Find where the given text appears and provide that cell's center as (x, y) coordinate. 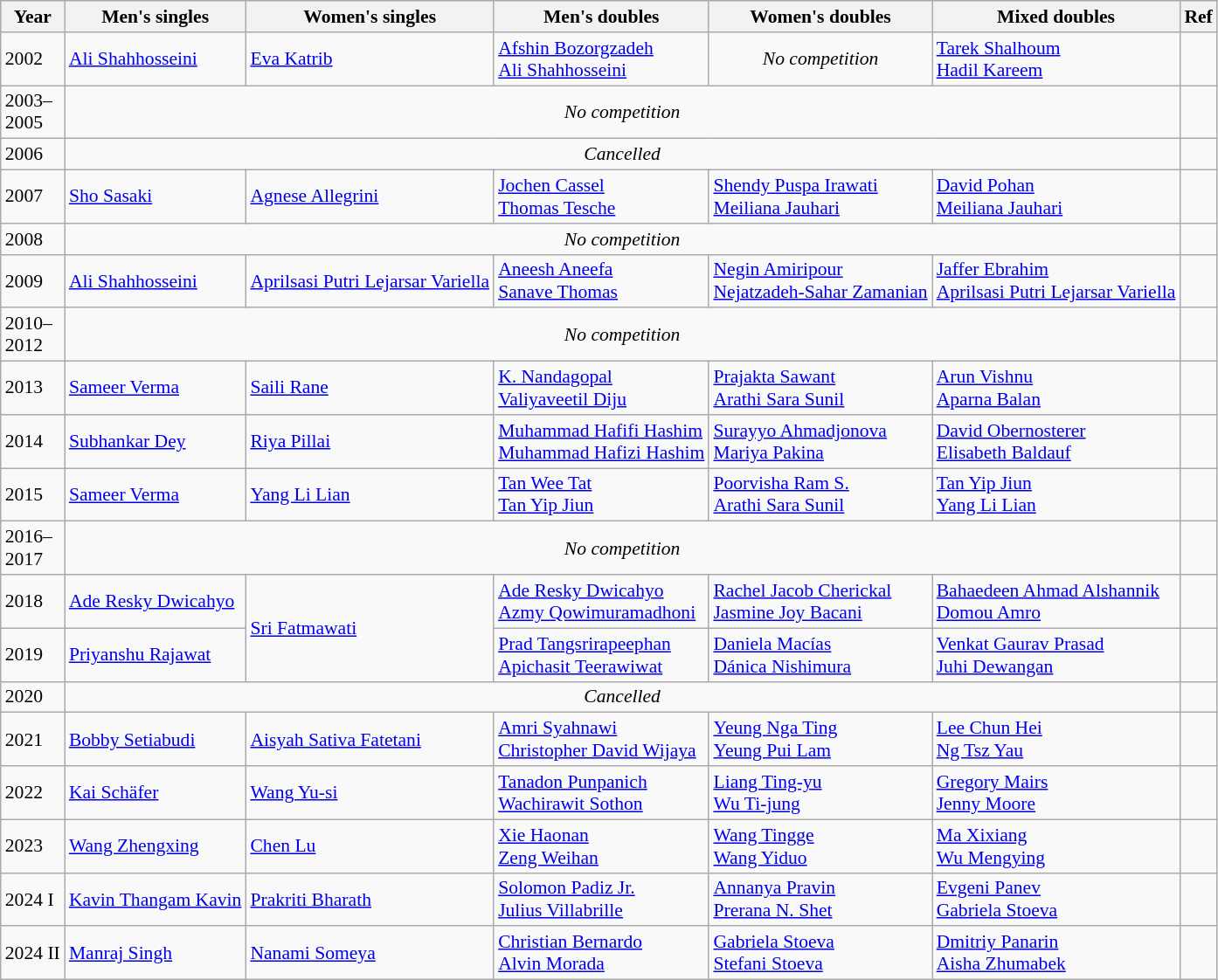
Men's singles (156, 17)
Yeung Nga Ting Yeung Pui Lam (820, 739)
Xie Haonan Zeng Weihan (601, 845)
2006 (33, 155)
Prajakta Sawant Arathi Sara Sunil (820, 388)
Mixed doubles (1056, 17)
2019 (33, 655)
2008 (33, 239)
Liang Ting-yu Wu Ti-jung (820, 793)
Women's doubles (820, 17)
Sri Fatmawati (370, 628)
2020 (33, 697)
Ade Resky Dwicahyo (156, 601)
David Obernosterer Elisabeth Baldauf (1056, 442)
2007 (33, 197)
Lee Chun Hei Ng Tsz Yau (1056, 739)
Wang Yu-si (370, 793)
Solomon Padiz Jr. Julius Villabrille (601, 900)
Riya Pillai (370, 442)
2021 (33, 739)
Yang Li Lian (370, 494)
Tarek Shalhoum Hadil Kareem (1056, 59)
2002 (33, 59)
2022 (33, 793)
Evgeni Panev Gabriela Stoeva (1056, 900)
Ade Resky Dwicahyo Azmy Qowimuramadhoni (601, 601)
2024 I (33, 900)
2013 (33, 388)
2015 (33, 494)
Chen Lu (370, 845)
Year (33, 17)
Shendy Puspa Irawati Meiliana Jauhari (820, 197)
Bobby Setiabudi (156, 739)
Arun Vishnu Aparna Balan (1056, 388)
Bahaedeen Ahmad Alshannik Domou Amro (1056, 601)
Aprilsasi Putri Lejarsar Variella (370, 281)
Jochen Cassel Thomas Tesche (601, 197)
Venkat Gaurav Prasad Juhi Dewangan (1056, 655)
Manraj Singh (156, 954)
Wang Zhengxing (156, 845)
2014 (33, 442)
Afshin Bozorgzadeh Ali Shahhosseini (601, 59)
Wang Tingge Wang Yiduo (820, 845)
Rachel Jacob Cherickal Jasmine Joy Bacani (820, 601)
Sho Sasaki (156, 197)
Saili Rane (370, 388)
2009 (33, 281)
Ma Xixiang Wu Mengying (1056, 845)
Kavin Thangam Kavin (156, 900)
Dmitriy Panarin Aisha Zhumabek (1056, 954)
K. Nandagopal Valiyaveetil Diju (601, 388)
Jaffer Ebrahim Aprilsasi Putri Lejarsar Variella (1056, 281)
2003–2005 (33, 112)
Negin Amiripour Nejatzadeh-Sahar Zamanian (820, 281)
Daniela Macías Dánica Nishimura (820, 655)
Women's singles (370, 17)
Subhankar Dey (156, 442)
Men's doubles (601, 17)
Surayyo Ahmadjonova Mariya Pakina (820, 442)
Aneesh Aneefa Sanave Thomas (601, 281)
Aisyah Sativa Fatetani (370, 739)
Nanami Someya (370, 954)
Annanya Pravin Prerana N. Shet (820, 900)
2024 II (33, 954)
Prakriti Bharath (370, 900)
Gregory Mairs Jenny Moore (1056, 793)
Agnese Allegrini (370, 197)
Tan Wee Tat Tan Yip Jiun (601, 494)
2016–2017 (33, 549)
2010–2012 (33, 335)
Eva Katrib (370, 59)
2018 (33, 601)
Tan Yip Jiun Yang Li Lian (1056, 494)
Christian Bernardo Alvin Morada (601, 954)
Amri Syahnawi Christopher David Wijaya (601, 739)
Ref (1198, 17)
Gabriela Stoeva Stefani Stoeva (820, 954)
Muhammad Hafifi Hashim Muhammad Hafizi Hashim (601, 442)
David Pohan Meiliana Jauhari (1056, 197)
Priyanshu Rajawat (156, 655)
Prad Tangsrirapeephan Apichasit Teerawiwat (601, 655)
Poorvisha Ram S. Arathi Sara Sunil (820, 494)
Kai Schäfer (156, 793)
Tanadon Punpanich Wachirawit Sothon (601, 793)
2023 (33, 845)
